Determine the [x, y] coordinate at the center of the cell enclosing the given text.  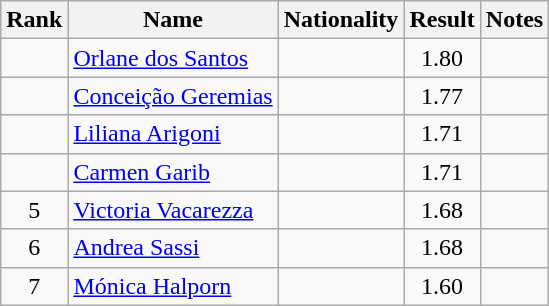
Name [173, 20]
1.80 [442, 58]
Rank [34, 20]
5 [34, 210]
Nationality [341, 20]
Liliana Arigoni [173, 134]
Conceição Geremias [173, 96]
Carmen Garib [173, 172]
7 [34, 286]
Victoria Vacarezza [173, 210]
Result [442, 20]
1.77 [442, 96]
Orlane dos Santos [173, 58]
1.60 [442, 286]
Mónica Halporn [173, 286]
Notes [514, 20]
6 [34, 248]
Andrea Sassi [173, 248]
